Scan for the cell matching the given text and deliver its [x, y] coordinate at center. 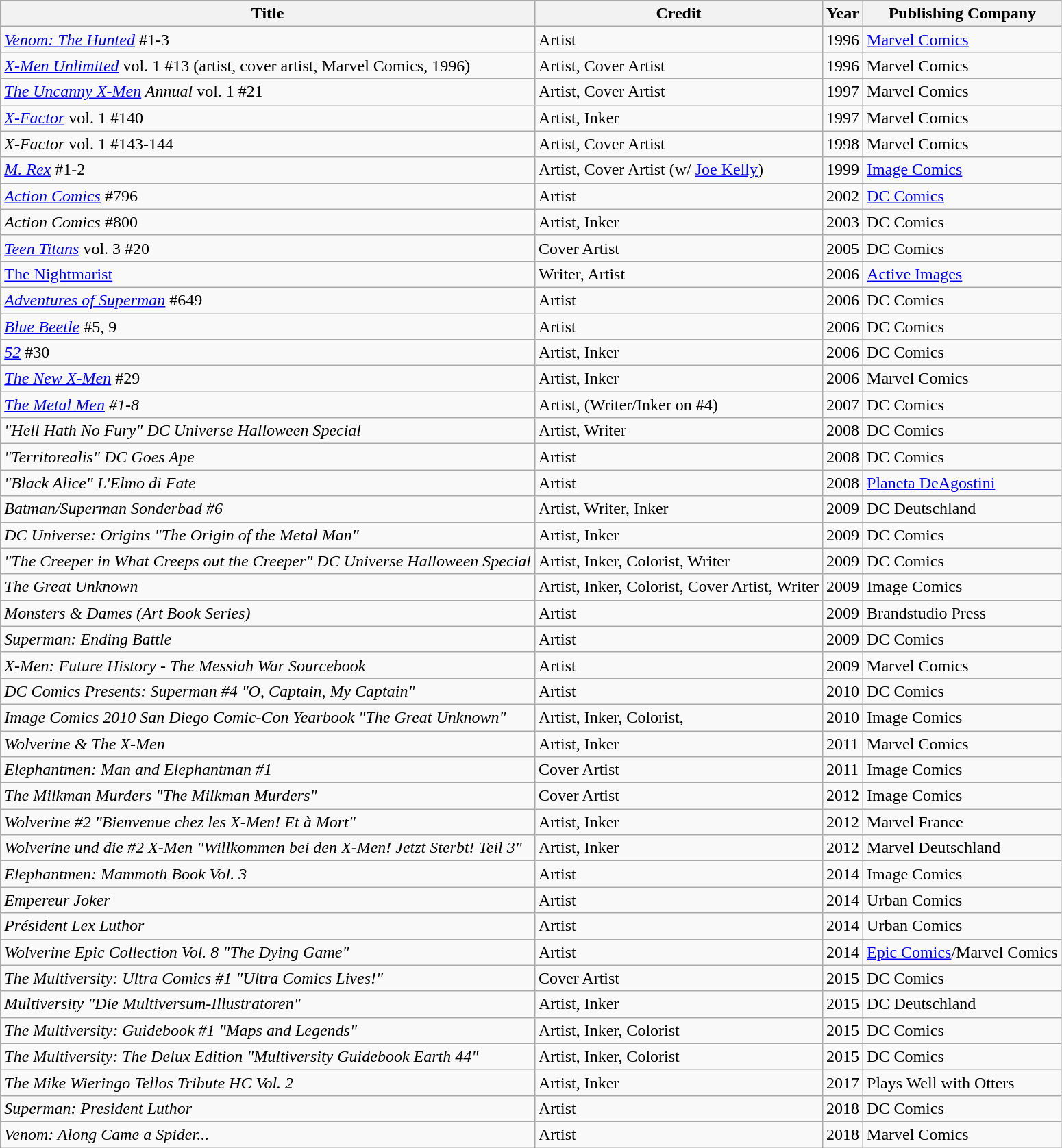
The Nightmarist [268, 274]
Credit [678, 14]
The Multiversity: Ultra Comics #1 "Ultra Comics Lives!" [268, 978]
Wolverine und die #2 X-Men "Willkommen bei den X-Men! Jetzt Sterbt! Teil 3" [268, 848]
Artist, (Writer/Inker on #4) [678, 405]
1999 [843, 170]
The New X-Men #29 [268, 379]
"The Creeper in What Creeps out the Creeper" DC Universe Halloween Special [268, 561]
The Multiversity: The Delux Edition "Multiversity Guidebook Earth 44" [268, 1056]
Title [268, 14]
Active Images [963, 274]
X-Men Unlimited vol. 1 #13 (artist, cover artist, Marvel Comics, 1996) [268, 66]
Artist, Cover Artist (w/ Joe Kelly) [678, 170]
Elephantmen: Man and Elephantman #1 [268, 770]
The Uncanny X-Men Annual vol. 1 #21 [268, 92]
The Milkman Murders "The Milkman Murders" [268, 796]
2002 [843, 196]
2003 [843, 222]
Artist, Writer [678, 431]
Adventures of Superman #649 [268, 300]
Artist, Inker, Colorist, [678, 717]
Action Comics #796 [268, 196]
2017 [843, 1082]
Planeta DeAgostini [963, 483]
52 #30 [268, 353]
Venom: Along Came a Spider... [268, 1134]
Artist, Inker, Colorist, Cover Artist, Writer [678, 587]
Elephantmen: Mammoth Book Vol. 3 [268, 874]
Venom: The Hunted #1-3 [268, 40]
Multiversity "Die Multiversum-Illustratoren" [268, 1004]
Blue Beetle #5, 9 [268, 327]
"Black Alice" L'Elmo di Fate [268, 483]
Artist, Writer, Inker [678, 509]
Monsters & Dames (Art Book Series) [268, 613]
Action Comics #800 [268, 222]
X-Factor vol. 1 #140 [268, 118]
The Multiversity: Guidebook #1 "Maps and Legends" [268, 1030]
Superman: President Luthor [268, 1108]
The Mike Wieringo Tellos Tribute HC Vol. 2 [268, 1082]
Empereur Joker [268, 900]
The Metal Men #1-8 [268, 405]
Président Lex Luthor [268, 926]
Artist, Inker, Colorist, Writer [678, 561]
Image Comics 2010 San Diego Comic-Con Yearbook "The Great Unknown" [268, 717]
M. Rex #1-2 [268, 170]
Year [843, 14]
2005 [843, 248]
Writer, Artist [678, 274]
Wolverine & The X-Men [268, 743]
X-Men: Future History - The Messiah War Sourcebook [268, 665]
"Hell Hath No Fury" DC Universe Halloween Special [268, 431]
Marvel France [963, 822]
X-Factor vol. 1 #143-144 [268, 144]
Wolverine Epic Collection Vol. 8 "The Dying Game" [268, 952]
Brandstudio Press [963, 613]
Batman/Superman Sonderbad #6 [268, 509]
Wolverine #2 "Bienvenue chez les X-Men! Et à Mort" [268, 822]
2007 [843, 405]
Superman: Ending Battle [268, 639]
DC Comics Presents: Superman #4 "O, Captain, My Captain" [268, 691]
Marvel Deutschland [963, 848]
Publishing Company [963, 14]
Epic Comics/Marvel Comics [963, 952]
The Great Unknown [268, 587]
Plays Well with Otters [963, 1082]
1998 [843, 144]
"Territorealis" DC Goes Ape [268, 457]
Teen Titans vol. 3 #20 [268, 248]
DC Universe: Origins "The Origin of the Metal Man" [268, 535]
